Pinpoint the cell where the given text exists, returning its [x, y] midpoint coordinate. 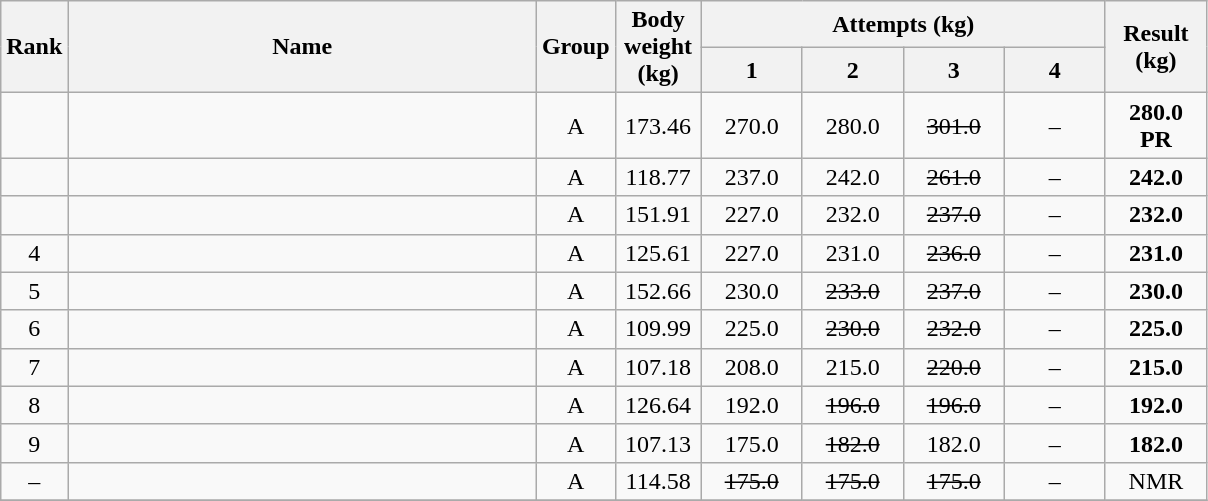
152.66 [658, 291]
6 [34, 329]
Name [302, 47]
280.0 PR [1156, 126]
Result (kg) [1156, 47]
107.18 [658, 367]
3 [954, 70]
151.91 [658, 215]
8 [34, 405]
NMR [1156, 481]
173.46 [658, 126]
233.0 [852, 291]
Rank [34, 47]
2 [852, 70]
107.13 [658, 443]
236.0 [954, 253]
126.64 [658, 405]
114.58 [658, 481]
220.0 [954, 367]
270.0 [752, 126]
280.0 [852, 126]
Body weight (kg) [658, 47]
125.61 [658, 253]
5 [34, 291]
109.99 [658, 329]
Group [576, 47]
1 [752, 70]
301.0 [954, 126]
261.0 [954, 177]
7 [34, 367]
208.0 [752, 367]
Attempts (kg) [903, 24]
9 [34, 443]
118.77 [658, 177]
